Locate the cell with the specified text and output its [X, Y] center coordinate. 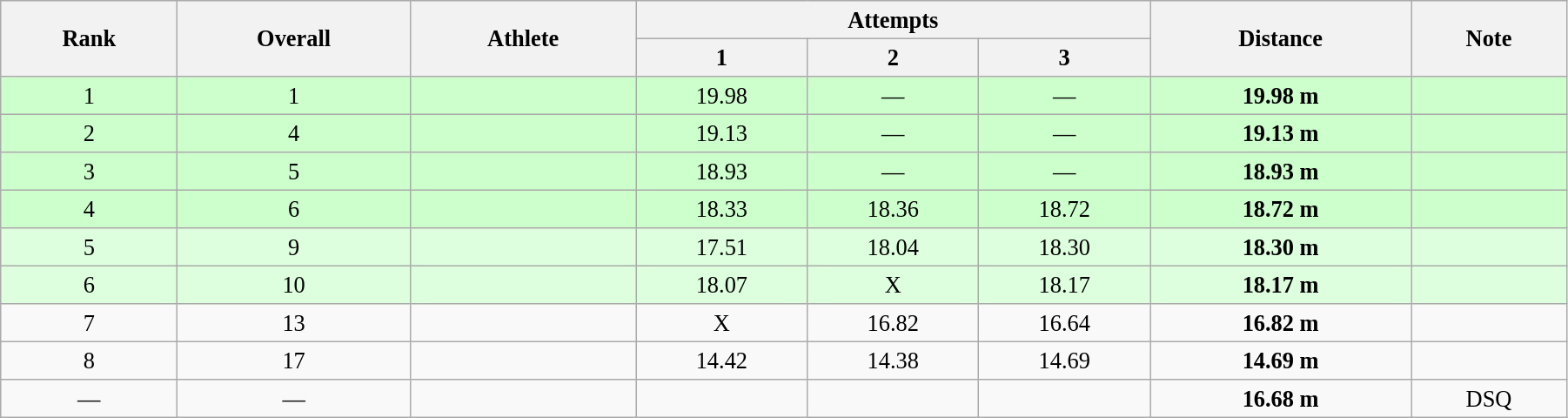
18.30 m [1281, 247]
13 [294, 323]
16.82 [893, 323]
8 [89, 361]
18.33 [722, 209]
18.72 [1065, 209]
14.69 m [1281, 361]
DSQ [1490, 399]
19.98 m [1281, 95]
18.72 m [1281, 209]
18.93 m [1281, 172]
9 [294, 247]
Rank [89, 38]
16.82 m [1281, 323]
19.13 [722, 133]
18.93 [722, 172]
19.13 m [1281, 133]
18.17 [1065, 285]
Distance [1281, 38]
Athlete [522, 38]
Note [1490, 38]
16.68 m [1281, 399]
18.07 [722, 285]
17.51 [722, 247]
18.30 [1065, 247]
14.38 [893, 361]
10 [294, 285]
16.64 [1065, 323]
17 [294, 361]
Overall [294, 38]
Attempts [893, 19]
18.36 [893, 209]
19.98 [722, 95]
18.04 [893, 247]
14.69 [1065, 361]
18.17 m [1281, 285]
7 [89, 323]
14.42 [722, 361]
